Capture the cell that displays the provided text and extract its (x, y) central coordinate. 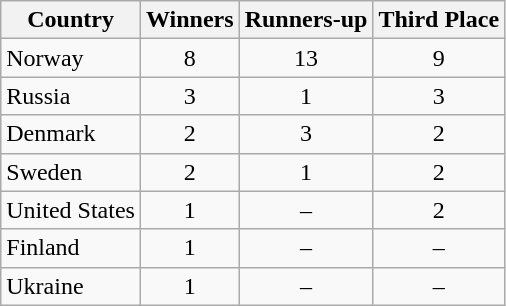
Finland (71, 248)
Runners-up (306, 20)
Country (71, 20)
Third Place (439, 20)
Sweden (71, 172)
Norway (71, 58)
Russia (71, 96)
Winners (190, 20)
United States (71, 210)
Denmark (71, 134)
13 (306, 58)
9 (439, 58)
8 (190, 58)
Ukraine (71, 286)
